From the cell containing the given text, extract its center point as (X, Y) coordinate. 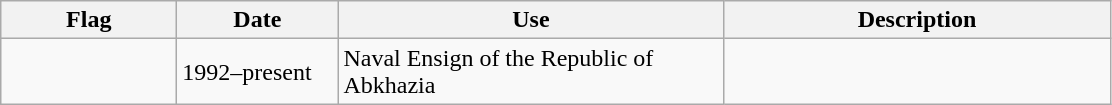
Naval Ensign of the Republic of Abkhazia (531, 72)
Description (917, 20)
Use (531, 20)
Date (258, 20)
Flag (89, 20)
1992–present (258, 72)
